Detect which cell encompasses the target text, then output its (X, Y) center coordinate. 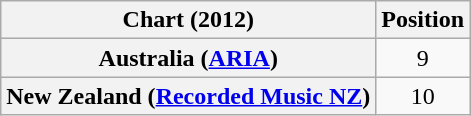
Position (423, 20)
9 (423, 58)
Chart (2012) (188, 20)
10 (423, 96)
Australia (ARIA) (188, 58)
New Zealand (Recorded Music NZ) (188, 96)
